Extract the (x, y) coordinate from the center of the cell holding the provided text.  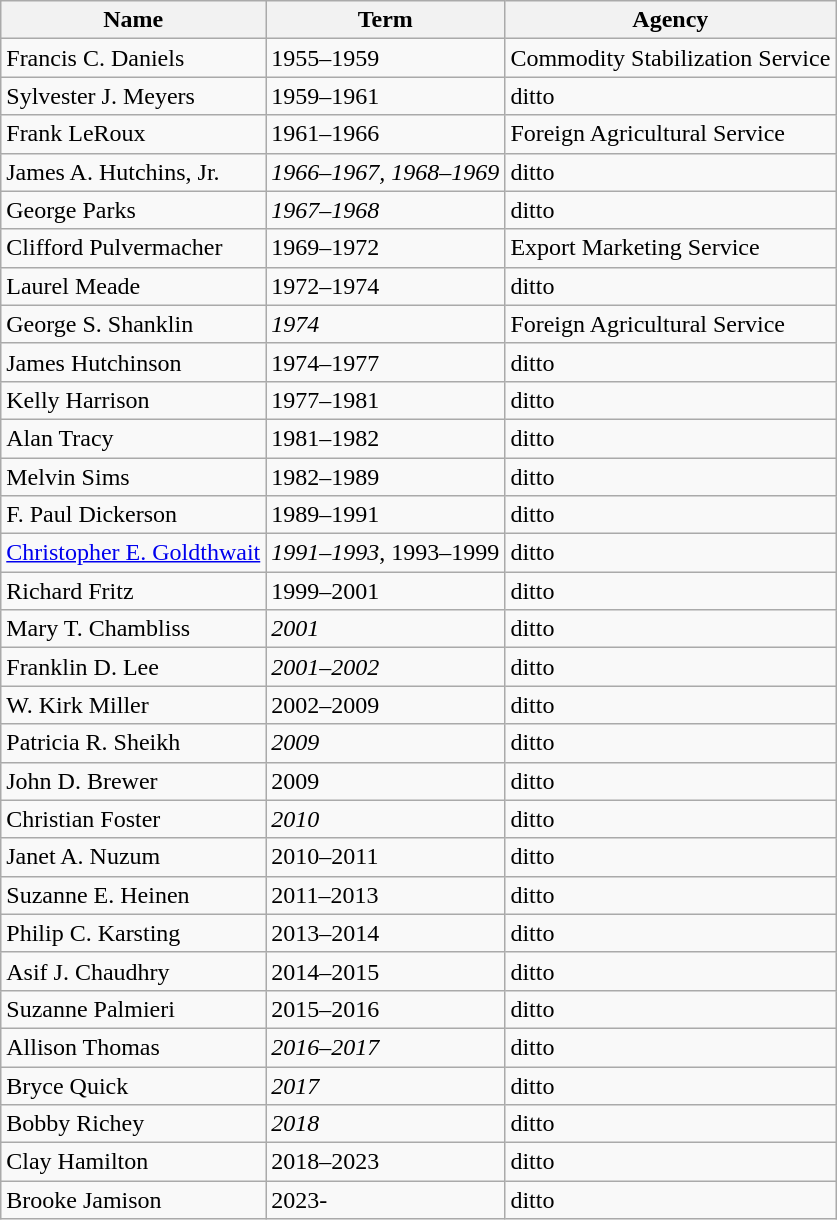
James Hutchinson (134, 362)
George S. Shanklin (134, 324)
Allison Thomas (134, 1047)
Clifford Pulvermacher (134, 248)
1955–1959 (386, 58)
2001–2002 (386, 667)
1977–1981 (386, 400)
Philip C. Karsting (134, 933)
2017 (386, 1085)
1961–1966 (386, 134)
Patricia R. Sheikh (134, 743)
Melvin Sims (134, 477)
1959–1961 (386, 96)
2014–2015 (386, 971)
2011–2013 (386, 895)
Term (386, 20)
2010 (386, 819)
Bryce Quick (134, 1085)
1981–1982 (386, 438)
Kelly Harrison (134, 400)
1982–1989 (386, 477)
Francis C. Daniels (134, 58)
Christian Foster (134, 819)
2001 (386, 629)
2018–2023 (386, 1162)
1974 (386, 324)
Richard Fritz (134, 591)
W. Kirk Miller (134, 705)
F. Paul Dickerson (134, 515)
1999–2001 (386, 591)
2010–2011 (386, 857)
Name (134, 20)
Commodity Stabilization Service (670, 58)
2002–2009 (386, 705)
2018 (386, 1124)
1967–1968 (386, 210)
2016–2017 (386, 1047)
Sylvester J. Meyers (134, 96)
George Parks (134, 210)
1989–1991 (386, 515)
1972–1974 (386, 286)
John D. Brewer (134, 781)
Asif J. Chaudhry (134, 971)
1969–1972 (386, 248)
2013–2014 (386, 933)
Christopher E. Goldthwait (134, 553)
1991–1993, 1993–1999 (386, 553)
Bobby Richey (134, 1124)
Agency (670, 20)
2023- (386, 1200)
Clay Hamilton (134, 1162)
Suzanne Palmieri (134, 1009)
2015–2016 (386, 1009)
Janet A. Nuzum (134, 857)
Suzanne E. Heinen (134, 895)
Laurel Meade (134, 286)
Brooke Jamison (134, 1200)
Mary T. Chambliss (134, 629)
Frank LeRoux (134, 134)
Alan Tracy (134, 438)
James A. Hutchins, Jr. (134, 172)
Export Marketing Service (670, 248)
Franklin D. Lee (134, 667)
1966–1967, 1968–1969 (386, 172)
1974–1977 (386, 362)
